Return (X, Y) of the center of cell containing provided text 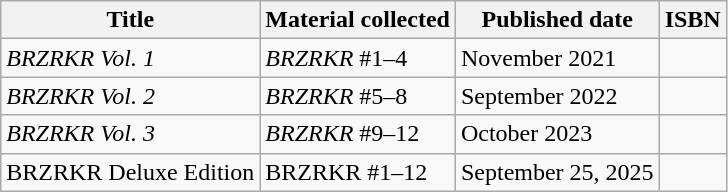
BRZRKR Vol. 1 (130, 58)
BRZRKR Deluxe Edition (130, 172)
ISBN (692, 20)
Published date (557, 20)
BRZRKR #9–12 (358, 134)
BRZRKR Vol. 2 (130, 96)
BRZRKR #5–8 (358, 96)
BRZRKR Vol. 3 (130, 134)
September 25, 2025 (557, 172)
November 2021 (557, 58)
Title (130, 20)
September 2022 (557, 96)
Material collected (358, 20)
BRZRKR #1–12 (358, 172)
October 2023 (557, 134)
BRZRKR #1–4 (358, 58)
